Pinpoint the cell where the given text exists, returning its [X, Y] midpoint coordinate. 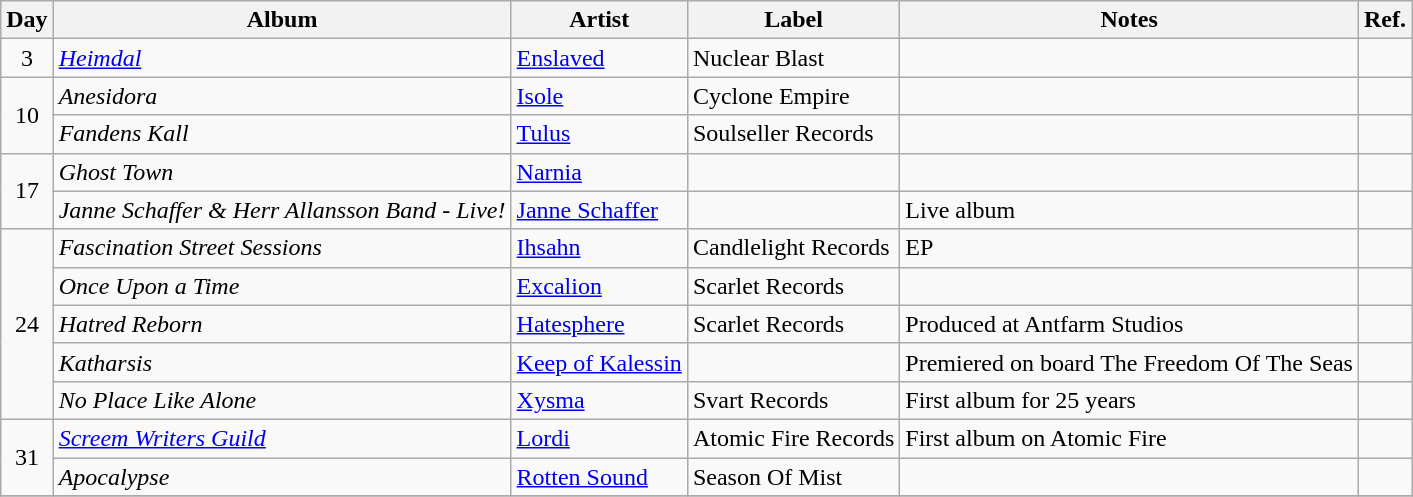
Katharsis [282, 362]
Janne Schaffer & Herr Allansson Band - Live! [282, 210]
First album for 25 years [1130, 400]
Notes [1130, 20]
3 [27, 58]
Ref. [1384, 20]
EP [1130, 248]
Xysma [599, 400]
Live album [1130, 210]
Heimdal [282, 58]
Apocalypse [282, 477]
Enslaved [599, 58]
Hatesphere [599, 324]
Lordi [599, 438]
No Place Like Alone [282, 400]
Excalion [599, 286]
Label [793, 20]
Album [282, 20]
31 [27, 457]
Produced at Antfarm Studios [1130, 324]
Rotten Sound [599, 477]
Svart Records [793, 400]
Nuclear Blast [793, 58]
Atomic Fire Records [793, 438]
17 [27, 191]
24 [27, 324]
Screem Writers Guild [282, 438]
Once Upon a Time [282, 286]
Ihsahn [599, 248]
Janne Schaffer [599, 210]
Cyclone Empire [793, 96]
Hatred Reborn [282, 324]
Candlelight Records [793, 248]
Ghost Town [282, 172]
Premiered on board The Freedom Of The Seas [1130, 362]
Isole [599, 96]
Fascination Street Sessions [282, 248]
Anesidora [282, 96]
Narnia [599, 172]
Keep of Kalessin [599, 362]
10 [27, 115]
Season Of Mist [793, 477]
Soulseller Records [793, 134]
Tulus [599, 134]
Day [27, 20]
Artist [599, 20]
First album on Atomic Fire [1130, 438]
Fandens Kall [282, 134]
